Identify which cell holds the provided text, then report its (X, Y) central coordinate. 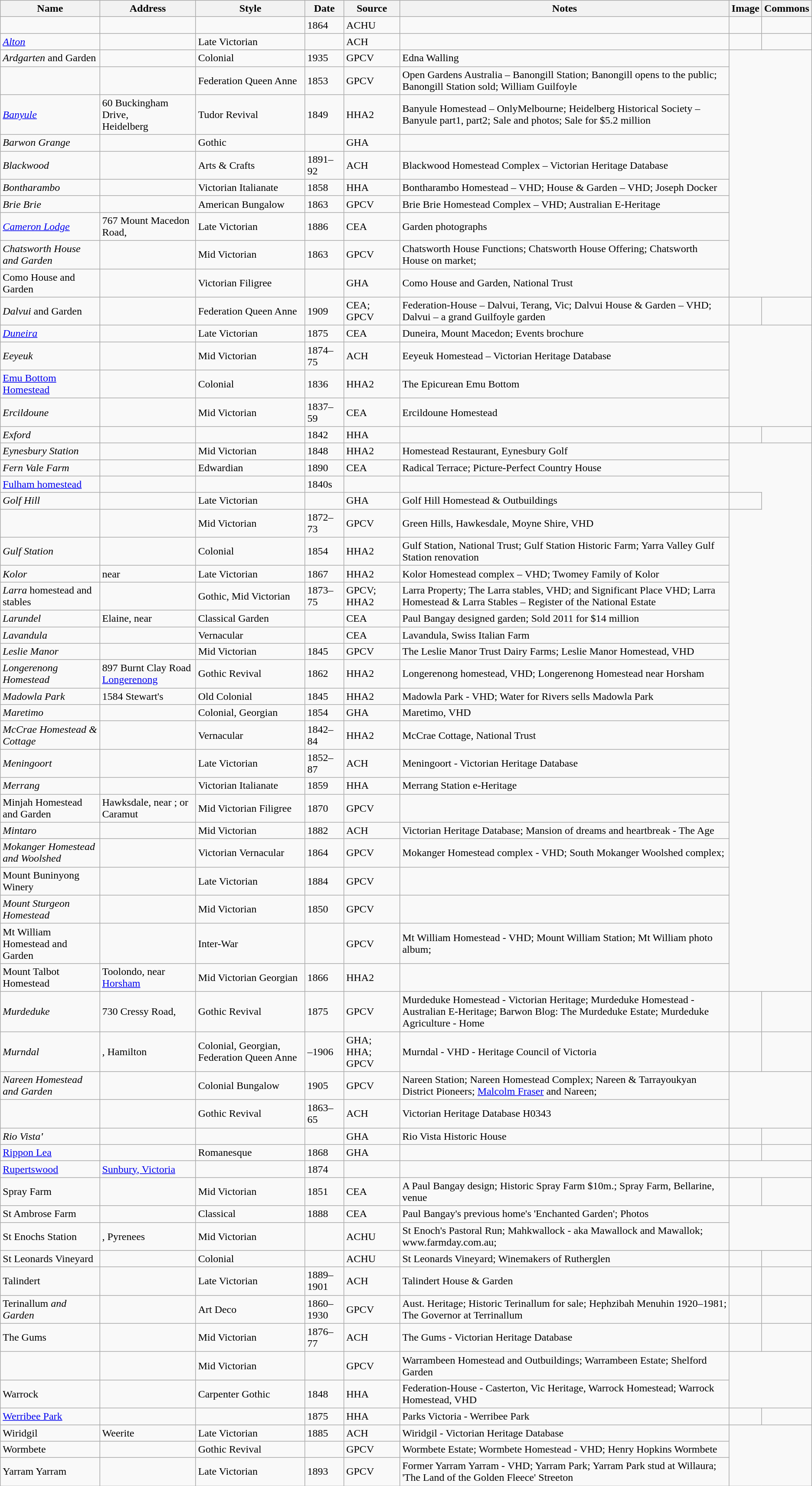
1849 (324, 115)
St Leonards Vineyard; Winemakers of Rutherglen (565, 1259)
Sunbury, Victoria (147, 1169)
St Enoch's Pastoral Run; Mahkwallock - aka Mawallock and Mawallok; www.farmday.com.au; (565, 1237)
CEA; GPCV (372, 312)
Tudor Revival (250, 115)
Warrock (50, 1394)
Romanesque (250, 1153)
The Epicurean Emu Bottom (565, 384)
Notes (565, 9)
Wormbete Estate; Wormbete Homestead - VHD; Henry Hopkins Wormbete (565, 1450)
Open Gardens Australia – Banongill Station; Banongill opens to the public; Banongill Station sold; William Guilfoyle (565, 81)
Alton (50, 42)
Talindert (50, 1281)
Classical Garden (250, 618)
Parks Victoria - Werribee Park (565, 1416)
Victorian Heritage Database; Mansion of dreams and heartbreak - The Age (565, 830)
Dalvui and Garden (50, 312)
Ardgarten and Garden (50, 58)
Art Deco (250, 1309)
–1906 (324, 1052)
Meningoort (50, 764)
1859 (324, 786)
Larundel (50, 618)
Gulf Station (50, 551)
Date (324, 9)
Talindert House & Garden (565, 1281)
730 Cressy Road, (147, 1011)
Mid Victorian Filigree (250, 808)
Blackwood (50, 165)
The Gums (50, 1337)
Gothic, Mid Victorian (250, 596)
Weerite (147, 1433)
GPCV; HHA2 (372, 596)
Paul Bangay's previous home's 'Enchanted Garden'; Photos (565, 1214)
Style (250, 9)
Mount Talbot Homestead (50, 977)
1882 (324, 830)
St Enochs Station (50, 1237)
Rupertswood (50, 1169)
Gothic (250, 143)
McCrae Cottage, National Trust (565, 735)
Como House and Garden (50, 283)
near (147, 574)
Wiridgil (50, 1433)
Larra homestead and stables (50, 596)
Como House and Garden, National Trust (565, 283)
Name (50, 9)
1837–59 (324, 412)
Federation-House - Casterton, Vic Heritage, Warrock Homestead; Warrock Homestead, VHD (565, 1394)
Terinallum and Garden (50, 1309)
Longerenong homestead, VHD; Longerenong Homestead near Horsham (565, 674)
1905 (324, 1086)
McCrae Homestead & Cottage (50, 735)
Lavandula (50, 635)
1891–92 (324, 165)
60 Buckingham Drive,Heidelberg (147, 115)
St Leonards Vineyard (50, 1259)
Image (745, 9)
1858 (324, 187)
Mount Sturgeon Homestead (50, 909)
Federation-House – Dalvui, Terang, Vic; Dalvui House & Garden – VHD; Dalvui – a grand Guilfoyle garden (565, 312)
Address (147, 9)
Paul Bangay designed garden; Sold 2011 for $14 million (565, 618)
Garden photographs (565, 226)
Murndal - VHD - Heritage Council of Victoria (565, 1052)
Fulham homestead (50, 484)
1893 (324, 1472)
Chatsworth House and Garden (50, 254)
Warrambeen Homestead and Outbuildings; Warrambeen Estate; Shelford Garden (565, 1366)
Cameron Lodge (50, 226)
Mt William Homestead and Garden (50, 943)
Victorian Filigree (250, 283)
Rio Vista' (50, 1136)
Emu Bottom Homestead (50, 384)
Hawksdale, near ; or Caramut (147, 808)
Colonial, Georgian, Federation Queen Anne (250, 1052)
1886 (324, 226)
Radical Terrace; Picture-Perfect Country House (565, 468)
Classical (250, 1214)
Murdeduke (50, 1011)
Leslie Manor (50, 652)
Nareen Homestead and Garden (50, 1086)
Elaine, near (147, 618)
Mokanger Homestead and Woolshed (50, 853)
Werribee Park (50, 1416)
1584 Stewart's (147, 696)
1884 (324, 881)
Banyule Homestead – OnlyMelbourne; Heidelberg Historical Society – Banyule part1, part2; Sale and photos; Sale for $5.2 million (565, 115)
1873–75 (324, 596)
Gulf Station, National Trust; Gulf Station Historic Farm; Yarra Valley Gulf Station renovation (565, 551)
Inter-War (250, 943)
Victorian Heritage Database H0343 (565, 1114)
Mount Buninyong Winery (50, 881)
1890 (324, 468)
Exford (50, 435)
Eeyeuk (50, 356)
1851 (324, 1191)
1874–75 (324, 356)
1874 (324, 1169)
1868 (324, 1153)
Wormbete (50, 1450)
Green Hills, Hawkesdale, Moyne Shire, VHD (565, 523)
1876–77 (324, 1337)
Arts & Crafts (250, 165)
, Hamilton (147, 1052)
1888 (324, 1214)
Lavandula, Swiss Italian Farm (565, 635)
, Pyrenees (147, 1237)
Aust. Heritage; Historic Terinallum for sale; Hephzibah Menuhin 1920–1981; The Governor at Terrinallum (565, 1309)
1935 (324, 58)
Bontharambo Homestead – VHD; House & Garden – VHD; Joseph Docker (565, 187)
Edna Walling (565, 58)
A Paul Bangay design; Historic Spray Farm $10m.; Spray Farm, Bellarine, venue (565, 1191)
Duneira, Mount Macedon; Events brochure (565, 334)
Maretimo, VHD (565, 713)
Murndal (50, 1052)
Edwardian (250, 468)
Commons (787, 9)
1866 (324, 977)
Golf Hill (50, 501)
1850 (324, 909)
Old Colonial (250, 696)
1872–73 (324, 523)
1862 (324, 674)
1889–1901 (324, 1281)
Chatsworth House Functions; Chatsworth House Offering; Chatsworth House on market; (565, 254)
Eynesbury Station (50, 451)
Ercildoune (50, 412)
Bontharambo (50, 187)
Fern Vale Farm (50, 468)
1842 (324, 435)
Madowla Park - VHD; Water for Rivers sells Madowla Park (565, 696)
St Ambrose Farm (50, 1214)
Toolondo, near Horsham (147, 977)
Rio Vista Historic House (565, 1136)
1860–1930 (324, 1309)
Kolor Homestead complex – VHD; Twomey Family of Kolor (565, 574)
Brie Brie (50, 204)
Merrang (50, 786)
Banyule (50, 115)
Victorian Vernacular (250, 853)
1852–87 (324, 764)
Golf Hill Homestead & Outbuildings (565, 501)
1909 (324, 312)
Kolor (50, 574)
Barwon Grange (50, 143)
Blackwood Homestead Complex – Victorian Heritage Database (565, 165)
Wiridgil - Victorian Heritage Database (565, 1433)
Spray Farm (50, 1191)
Longerenong Homestead (50, 674)
1842–84 (324, 735)
Ercildoune Homestead (565, 412)
GHA; HHA; GPCV (372, 1052)
1840s (324, 484)
Yarram Yarram (50, 1472)
Rippon Lea (50, 1153)
Former Yarram Yarram - VHD; Yarram Park; Yarram Park stud at Willaura; 'The Land of the Golden Fleece' Streeton (565, 1472)
1863–65 (324, 1114)
Brie Brie Homestead Complex – VHD; Australian E-Heritage (565, 204)
Mokanger Homestead complex - VHD; South Mokanger Woolshed complex; (565, 853)
Minjah Homestead and Garden (50, 808)
Colonial, Georgian (250, 713)
1885 (324, 1433)
Merrang Station e-Heritage (565, 786)
767 Mount Macedon Road, (147, 226)
Carpenter Gothic (250, 1394)
The Gums - Victorian Heritage Database (565, 1337)
1870 (324, 808)
Duneira (50, 334)
American Bungalow (250, 204)
897 Burnt Clay Road Longerenong (147, 674)
Madowla Park (50, 696)
Source (372, 9)
Nareen Station; Nareen Homestead Complex; Nareen & Tarrayoukyan District Pioneers; Malcolm Fraser and Nareen; (565, 1086)
1867 (324, 574)
Eeyeuk Homestead – Victorian Heritage Database (565, 356)
Mt William Homestead - VHD; Mount William Station; Mt William photo album; (565, 943)
Mintaro (50, 830)
Colonial Bungalow (250, 1086)
The Leslie Manor Trust Dairy Farms; Leslie Manor Homestead, VHD (565, 652)
Homestead Restaurant, Eynesbury Golf (565, 451)
1853 (324, 81)
Meningoort - Victorian Heritage Database (565, 764)
Larra Property; The Larra stables, VHD; and Significant Place VHD; Larra Homestead & Larra Stables – Register of the National Estate (565, 596)
Mid Victorian Georgian (250, 977)
Maretimo (50, 713)
1836 (324, 384)
